Capture the cell that displays the provided text and extract its (x, y) central coordinate. 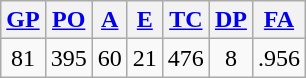
60 (110, 58)
DP (230, 20)
.956 (278, 58)
TC (186, 20)
21 (144, 58)
8 (230, 58)
476 (186, 58)
A (110, 20)
FA (278, 20)
GP (23, 20)
81 (23, 58)
E (144, 20)
395 (68, 58)
PO (68, 20)
